Find where the given text appears and provide that cell's center as [x, y] coordinate. 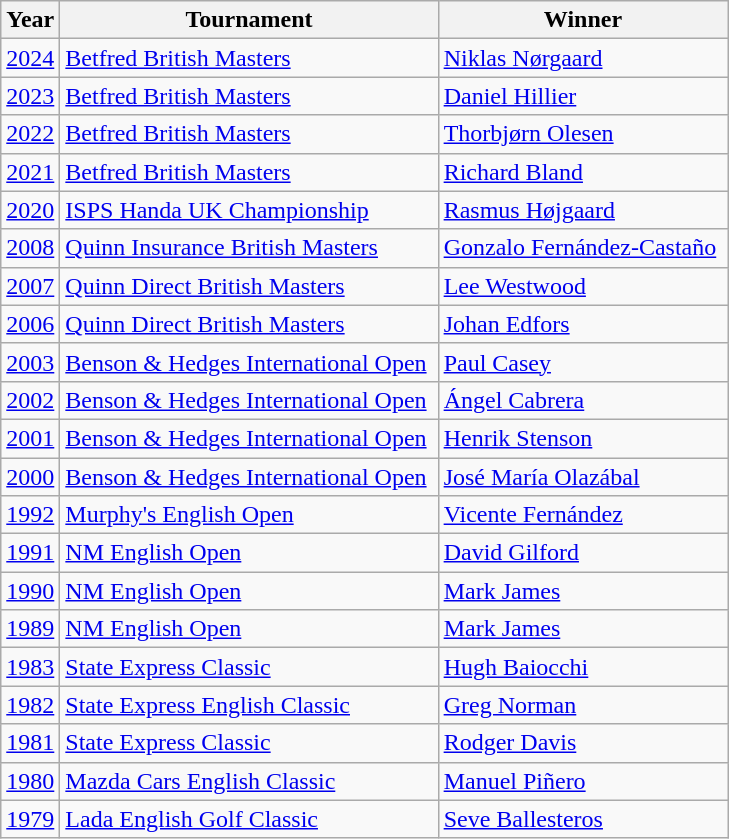
Richard Bland [583, 172]
Ángel Cabrera [583, 400]
Lee Westwood [583, 286]
Vicente Fernández [583, 515]
Gonzalo Fernández-Castaño [583, 248]
2008 [30, 248]
Mazda Cars English Classic [249, 781]
ISPS Handa UK Championship [249, 210]
1989 [30, 629]
David Gilford [583, 553]
2006 [30, 324]
2000 [30, 477]
State Express English Classic [249, 705]
Murphy's English Open [249, 515]
Rodger Davis [583, 743]
Henrik Stenson [583, 438]
2003 [30, 362]
2002 [30, 400]
1991 [30, 553]
Seve Ballesteros [583, 819]
2020 [30, 210]
Winner [583, 20]
Johan Edfors [583, 324]
Tournament [249, 20]
1982 [30, 705]
Niklas Nørgaard [583, 58]
1990 [30, 591]
1979 [30, 819]
Lada English Golf Classic [249, 819]
1983 [30, 667]
1992 [30, 515]
2021 [30, 172]
Daniel Hillier [583, 96]
Manuel Piñero [583, 781]
1980 [30, 781]
2022 [30, 134]
Rasmus Højgaard [583, 210]
Year [30, 20]
1981 [30, 743]
Thorbjørn Olesen [583, 134]
2023 [30, 96]
2001 [30, 438]
Hugh Baiocchi [583, 667]
José María Olazábal [583, 477]
Paul Casey [583, 362]
2024 [30, 58]
2007 [30, 286]
Greg Norman [583, 705]
Quinn Insurance British Masters [249, 248]
